Detect which cell encompasses the target text, then output its [X, Y] center coordinate. 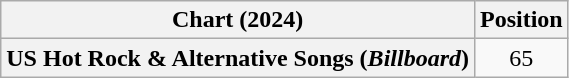
65 [521, 58]
Position [521, 20]
US Hot Rock & Alternative Songs (Billboard) [238, 58]
Chart (2024) [238, 20]
